Capture the cell that displays the provided text and extract its [X, Y] central coordinate. 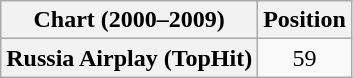
Position [305, 20]
Russia Airplay (TopHit) [130, 58]
59 [305, 58]
Chart (2000–2009) [130, 20]
